Scan for the cell matching the given text and deliver its [X, Y] coordinate at center. 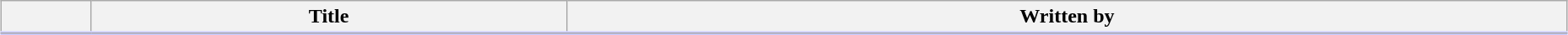
Written by [1068, 17]
Title [329, 17]
